From the cell containing the given text, extract its center point as (x, y) coordinate. 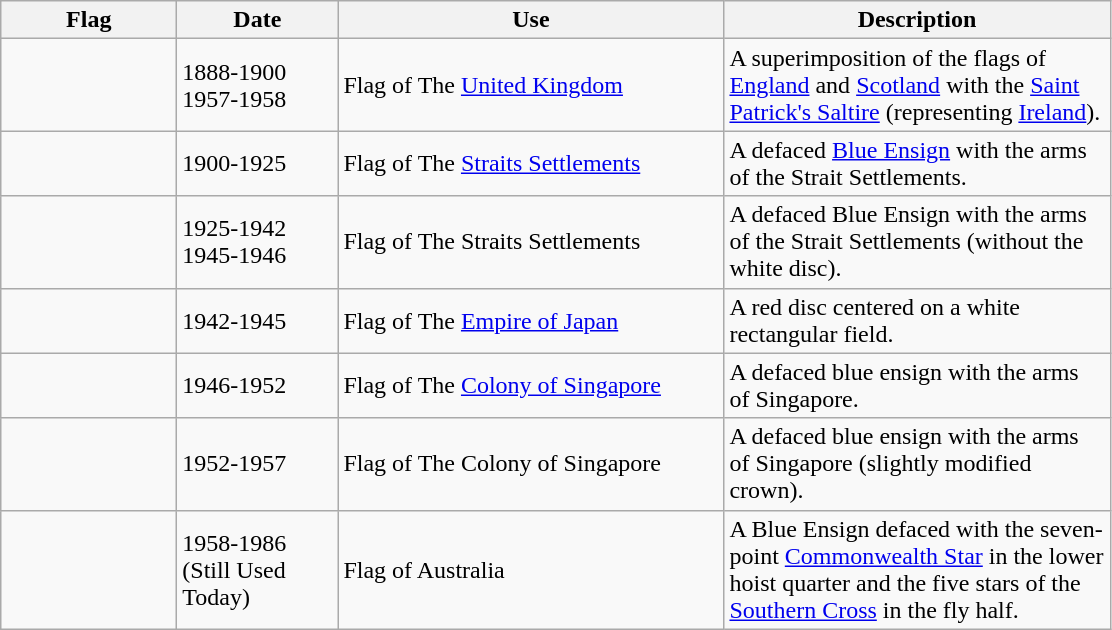
Use (531, 20)
1942-1945 (258, 320)
A Blue Ensign defaced with the seven-point Commonwealth Star in the lower hoist quarter and the five stars of the Southern Cross in the fly half. (917, 570)
A superimposition of the flags of England and Scotland with the Saint Patrick's Saltire (representing Ireland). (917, 85)
Flag of Australia (531, 570)
A defaced Blue Ensign with the arms of the Strait Settlements. (917, 164)
1900-1925 (258, 164)
A defaced blue ensign with the arms of Singapore. (917, 386)
A red disc centered on a white rectangular field. (917, 320)
1888-19001957-1958 (258, 85)
Flag of The United Kingdom (531, 85)
1925-19421945-1946 (258, 242)
Description (917, 20)
A defaced Blue Ensign with the arms of the Strait Settlements (without the white disc). (917, 242)
1958-1986 (Still Used Today) (258, 570)
Date (258, 20)
A defaced blue ensign with the arms of Singapore (slightly modified crown). (917, 464)
Flag of The Empire of Japan (531, 320)
1946-1952 (258, 386)
Flag (89, 20)
1952-1957 (258, 464)
